From the cell containing the given text, extract its center point as (X, Y) coordinate. 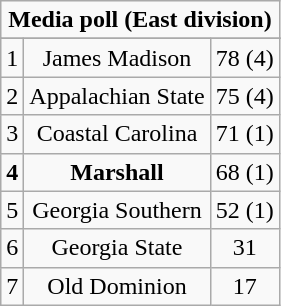
3 (12, 134)
2 (12, 96)
31 (244, 248)
17 (244, 286)
Coastal Carolina (117, 134)
4 (12, 172)
James Madison (117, 58)
68 (1) (244, 172)
Georgia State (117, 248)
Marshall (117, 172)
71 (1) (244, 134)
Georgia Southern (117, 210)
Media poll (East division) (140, 20)
6 (12, 248)
Appalachian State (117, 96)
1 (12, 58)
52 (1) (244, 210)
5 (12, 210)
75 (4) (244, 96)
78 (4) (244, 58)
Old Dominion (117, 286)
7 (12, 286)
